Capture the cell that displays the provided text and extract its (x, y) central coordinate. 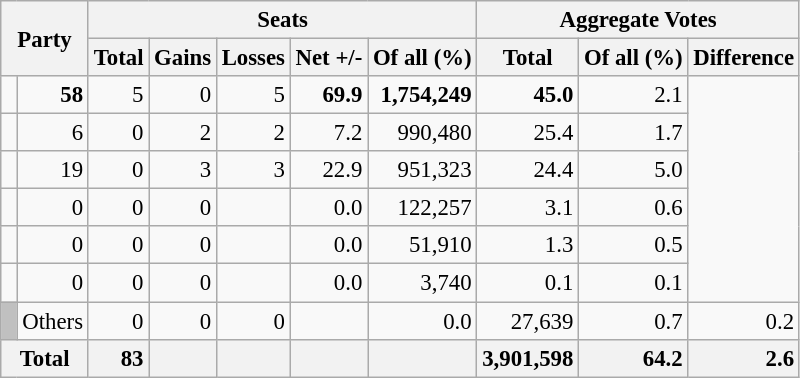
22.9 (328, 170)
Aggregate Votes (638, 20)
25.4 (528, 133)
0.2 (744, 321)
0.6 (634, 208)
19 (52, 170)
Net +/- (328, 58)
24.4 (528, 170)
5.0 (634, 170)
122,257 (422, 208)
27,639 (528, 321)
58 (52, 95)
0.7 (634, 321)
64.2 (634, 358)
Others (52, 321)
Losses (253, 58)
3.1 (528, 208)
990,480 (422, 133)
3,901,598 (528, 358)
1,754,249 (422, 95)
3,740 (422, 283)
Gains (183, 58)
951,323 (422, 170)
Difference (744, 58)
69.9 (328, 95)
2.1 (634, 95)
83 (118, 358)
1.3 (528, 245)
2.6 (744, 358)
1.7 (634, 133)
Party (45, 38)
51,910 (422, 245)
7.2 (328, 133)
45.0 (528, 95)
Seats (282, 20)
6 (52, 133)
0.5 (634, 245)
